Scan for the cell matching the given text and deliver its (X, Y) coordinate at center. 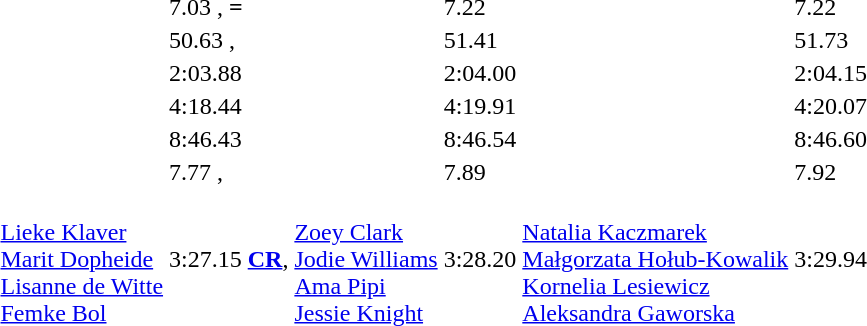
51.41 (480, 40)
8:46.54 (480, 139)
50.63 , (229, 40)
4:18.44 (229, 106)
2:03.88 (229, 73)
2:04.00 (480, 73)
7.77 , (229, 172)
4:19.91 (480, 106)
7.89 (480, 172)
8:46.43 (229, 139)
